From the cell containing the given text, extract its center point as (X, Y) coordinate. 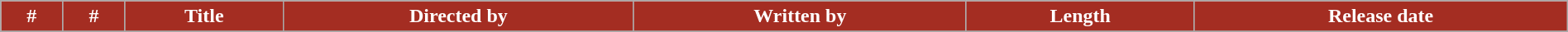
Written by (800, 16)
Directed by (458, 16)
Release date (1381, 16)
Length (1080, 16)
Title (203, 16)
